Scan for the cell matching the given text and deliver its [X, Y] coordinate at center. 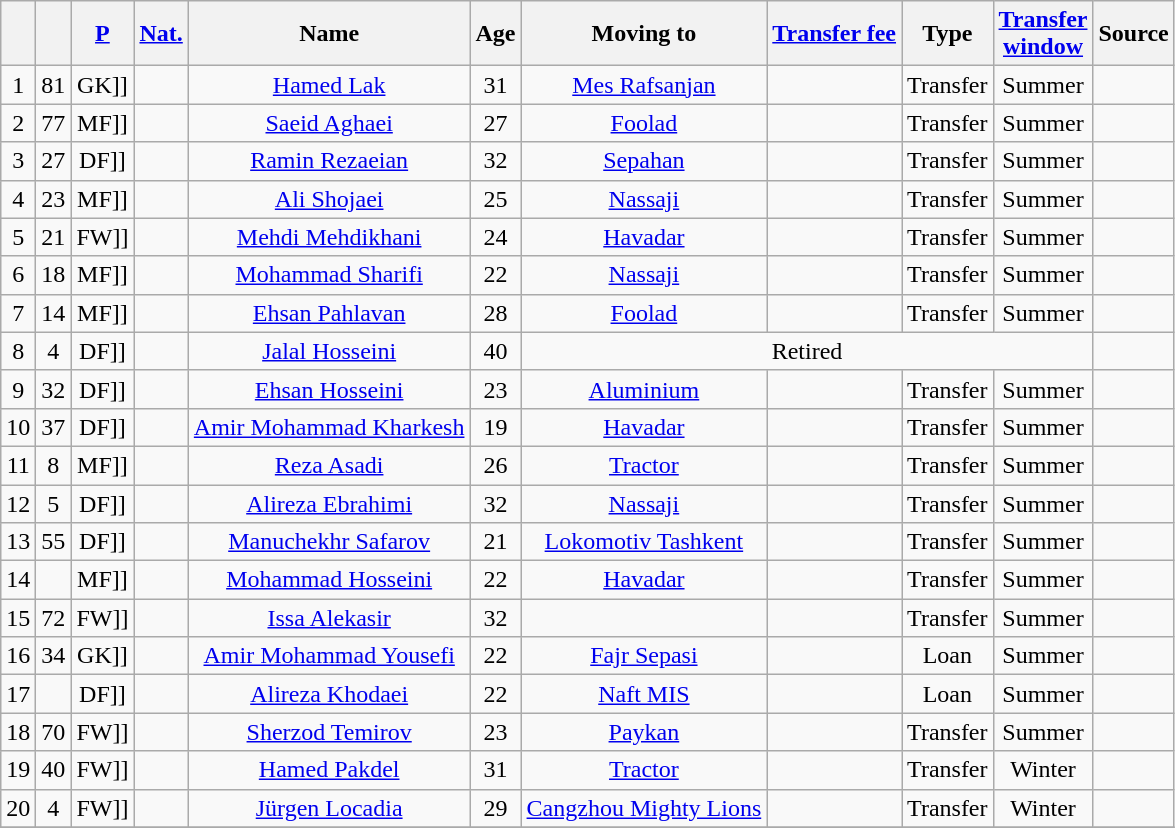
20 [18, 808]
11 [18, 465]
70 [54, 732]
13 [18, 542]
2 [18, 123]
26 [496, 465]
9 [18, 389]
1 [18, 85]
24 [496, 237]
Sepahan [644, 161]
77 [54, 123]
Transfer fee [834, 34]
Retired [807, 351]
Reza Asadi [329, 465]
81 [54, 85]
Nat. [161, 34]
Manuchekhr Safarov [329, 542]
72 [54, 618]
34 [54, 656]
17 [18, 694]
3 [18, 161]
6 [18, 275]
10 [18, 427]
Ali Shojaei [329, 199]
37 [54, 427]
Cangzhou Mighty Lions [644, 808]
Ehsan Pahlavan [329, 313]
Alireza Khodaei [329, 694]
Mohammad Sharifi [329, 275]
Jalal Hosseini [329, 351]
Sherzod Temirov [329, 732]
55 [54, 542]
Paykan [644, 732]
Naft MIS [644, 694]
28 [496, 313]
Ramin Rezaeian [329, 161]
Age [496, 34]
Name [329, 34]
Issa Alekasir [329, 618]
Saeid Aghaei [329, 123]
Moving to [644, 34]
Amir Mohammad Yousefi [329, 656]
25 [496, 199]
7 [18, 313]
Lokomotiv Tashkent [644, 542]
Ehsan Hosseini [329, 389]
Type [948, 34]
Hamed Lak [329, 85]
Amir Mohammad Kharkesh [329, 427]
Mohammad Hosseini [329, 580]
Fajr Sepasi [644, 656]
12 [18, 503]
Source [1134, 34]
Mehdi Mehdikhani [329, 237]
15 [18, 618]
Alireza Ebrahimi [329, 503]
Transferwindow [1043, 34]
Aluminium [644, 389]
16 [18, 656]
Mes Rafsanjan [644, 85]
Hamed Pakdel [329, 770]
29 [496, 808]
Jürgen Locadia [329, 808]
P [102, 34]
